Provide the [x, y] coordinate of the cell's center where the given text is located.  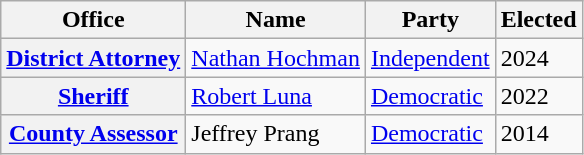
2014 [538, 134]
County Assessor [94, 134]
Sheriff [94, 96]
District Attorney [94, 58]
Robert Luna [276, 96]
2024 [538, 58]
Party [430, 20]
Name [276, 20]
Nathan Hochman [276, 58]
Elected [538, 20]
Office [94, 20]
2022 [538, 96]
Jeffrey Prang [276, 134]
Independent [430, 58]
